Identify which cell holds the provided text, then report its [x, y] central coordinate. 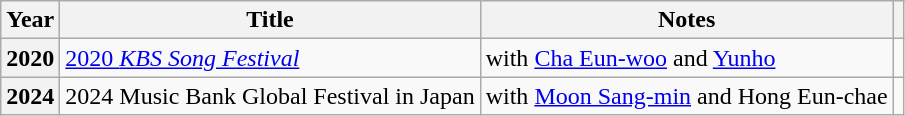
with Moon Sang-min and Hong Eun-chae [686, 96]
2024 Music Bank Global Festival in Japan [270, 96]
Year [30, 20]
with Cha Eun-woo and Yunho [686, 58]
Title [270, 20]
2020 KBS Song Festival [270, 58]
Notes [686, 20]
2024 [30, 96]
2020 [30, 58]
